Output the [x, y] coordinate of the center of the cell containing the given text.  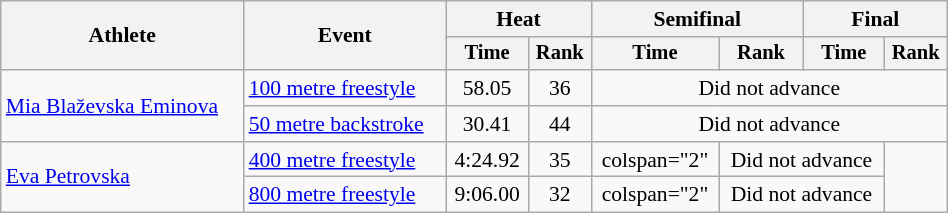
Athlete [122, 36]
Final [875, 19]
Eva Petrovska [122, 178]
4:24.92 [487, 160]
44 [560, 124]
36 [560, 88]
Semifinal [697, 19]
Event [345, 36]
32 [560, 195]
50 metre backstroke [345, 124]
Heat [518, 19]
58.05 [487, 88]
30.41 [487, 124]
Mia Blaževska Eminova [122, 106]
800 metre freestyle [345, 195]
100 metre freestyle [345, 88]
35 [560, 160]
400 metre freestyle [345, 160]
9:06.00 [487, 195]
